Return (X, Y) of the center of cell containing provided text 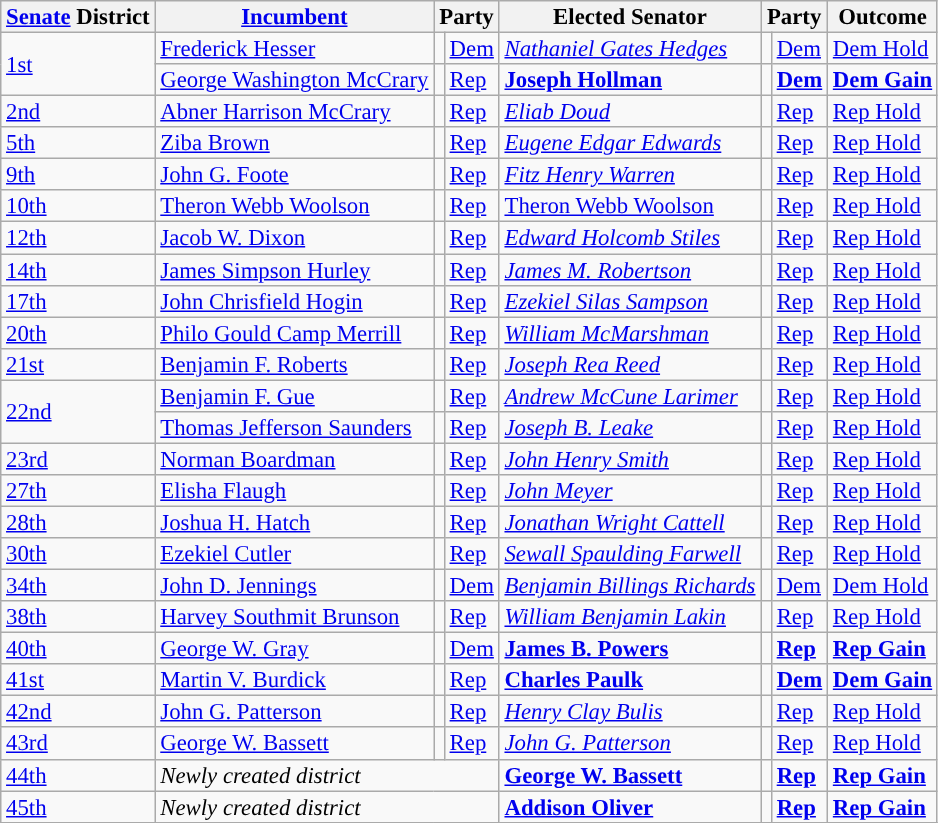
Andrew McCune Larimer (630, 396)
Philo Gould Camp Merrill (294, 333)
41st (78, 680)
Elisha Flaugh (294, 491)
Benjamin F. Roberts (294, 364)
Addison Oliver (630, 807)
23rd (78, 459)
Jacob W. Dixon (294, 238)
Incumbent (294, 17)
Nathaniel Gates Hedges (630, 49)
Outcome (883, 17)
Benjamin F. Gue (294, 396)
James Simpson Hurley (294, 270)
William McMarshman (630, 333)
27th (78, 491)
Martin V. Burdick (294, 680)
Henry Clay Bulis (630, 712)
George Washington McCrary (294, 80)
22nd (78, 412)
William Benjamin Lakin (630, 617)
John D. Jennings (294, 586)
Frederick Hesser (294, 49)
Eliab Doud (630, 112)
Jonathan Wright Cattell (630, 522)
John Chrisfield Hogin (294, 301)
Elected Senator (630, 17)
Fitz Henry Warren (630, 175)
Joshua H. Hatch (294, 522)
Eugene Edgar Edwards (630, 143)
George W. Gray (294, 649)
21st (78, 364)
James B. Powers (630, 649)
10th (78, 206)
38th (78, 617)
42nd (78, 712)
40th (78, 649)
14th (78, 270)
34th (78, 586)
Benjamin Billings Richards (630, 586)
John Meyer (630, 491)
Ezekiel Silas Sampson (630, 301)
45th (78, 807)
Charles Paulk (630, 680)
Sewall Spaulding Farwell (630, 554)
5th (78, 143)
30th (78, 554)
John G. Foote (294, 175)
Senate District (78, 17)
Joseph B. Leake (630, 428)
Ziba Brown (294, 143)
2nd (78, 112)
Harvey Southmit Brunson (294, 617)
9th (78, 175)
Norman Boardman (294, 459)
Edward Holcomb Stiles (630, 238)
John Henry Smith (630, 459)
Thomas Jefferson Saunders (294, 428)
20th (78, 333)
12th (78, 238)
Joseph Hollman (630, 80)
28th (78, 522)
Ezekiel Cutler (294, 554)
44th (78, 775)
43rd (78, 744)
17th (78, 301)
James M. Robertson (630, 270)
Joseph Rea Reed (630, 364)
Abner Harrison McCrary (294, 112)
1st (78, 64)
